Extract the (x, y) coordinate from the center of the cell holding the provided text.  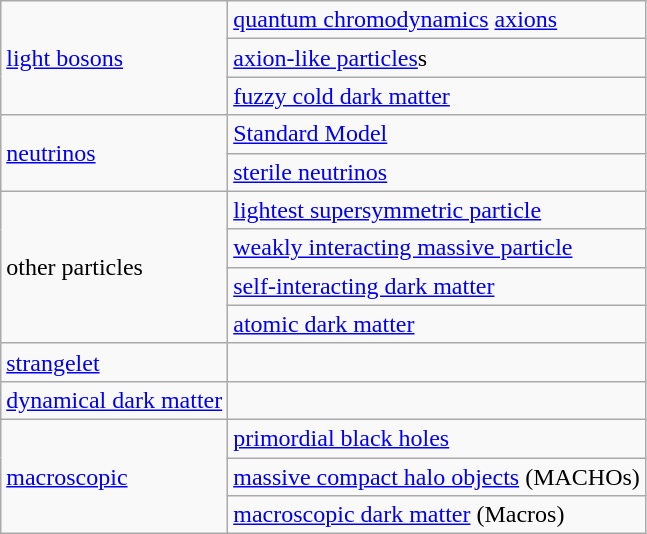
primordial black holes (437, 438)
axion-like particless (437, 58)
atomic dark matter (437, 324)
lightest supersymmetric particle (437, 210)
massive compact halo objects (MACHOs) (437, 477)
neutrinos (114, 153)
fuzzy cold dark matter (437, 96)
sterile neutrinos (437, 172)
weakly interacting massive particle (437, 248)
self-interacting dark matter (437, 286)
strangelet (114, 362)
macroscopic dark matter (Macros) (437, 515)
Standard Model (437, 134)
light bosons (114, 58)
dynamical dark matter (114, 400)
other particles (114, 267)
macroscopic (114, 476)
quantum chromodynamics axions (437, 20)
